For the text-containing cell, return its midpoint in (x, y) coordinate format. 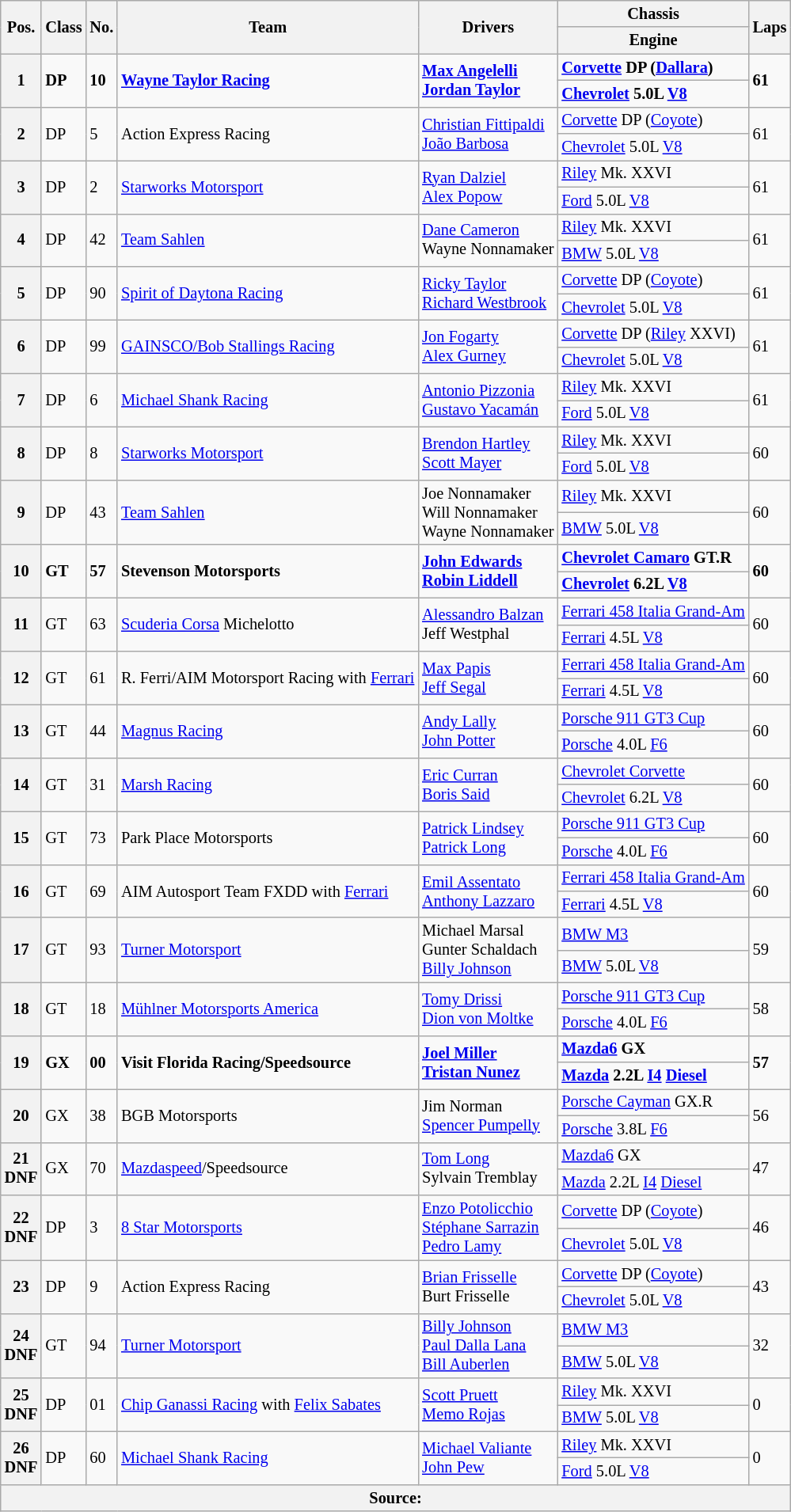
63 (101, 624)
Michael Marsal Gunter Schaldach Billy Johnson (488, 950)
Dane Cameron Wayne Nonnamaker (488, 241)
Wayne Taylor Racing (268, 81)
Corvette DP (Riley XXVI) (652, 333)
59 (770, 950)
Team (268, 27)
46 (770, 1228)
Patrick Lindsey Patrick Long (488, 838)
BGB Motorsports (268, 1115)
Alessandro Balzan Jeff Westphal (488, 624)
Andy Lally John Potter (488, 731)
AIM Autosport Team FXDD with Ferrari (268, 891)
Scott Pruett Memo Rojas (488, 1404)
Visit Florida Racing/Speedsource (268, 1062)
Tom Long Sylvain Tremblay (488, 1168)
Eric Curran Boris Said (488, 784)
Christian Fittipaldi João Barbosa (488, 133)
Drivers (488, 27)
Jon Fogarty Alex Gurney (488, 347)
19 (21, 1062)
Porsche 3.8L F6 (652, 1129)
Brendon Hartley Scott Mayer (488, 453)
21DNF (21, 1168)
Michael Valiante John Pew (488, 1458)
Brian Frisselle Burt Frisselle (488, 1287)
26DNF (21, 1458)
56 (770, 1115)
Ryan Dalziel Alex Popow (488, 187)
R. Ferri/AIM Motorsport Racing with Ferrari (268, 678)
Enzo Potolicchio Stéphane Sarrazin Pedro Lamy (488, 1228)
13 (21, 731)
01 (101, 1404)
Marsh Racing (268, 784)
Billy Johnson Paul Dalla Lana Bill Auberlen (488, 1346)
99 (101, 347)
4 (21, 241)
22DNF (21, 1228)
70 (101, 1168)
47 (770, 1168)
17 (21, 950)
Corvette DP (Dallara) (652, 67)
Chip Ganassi Racing with Felix Sabates (268, 1404)
Source: (396, 1498)
90 (101, 293)
Stevenson Motorsports (268, 572)
Joe Nonnamaker Will Nonnamaker Wayne Nonnamaker (488, 512)
Emil Assentato Anthony Lazzaro (488, 891)
14 (21, 784)
58 (770, 1009)
Ricky Taylor Richard Westbrook (488, 293)
23 (21, 1287)
Park Place Motorsports (268, 838)
Chevrolet Corvette (652, 771)
Joel Miller Tristan Nunez (488, 1062)
11 (21, 624)
Tomy Drissi Dion von Moltke (488, 1009)
69 (101, 891)
Antonio Pizzonia Gustavo Yacamán (488, 401)
Jim Norman Spencer Pumpelly (488, 1115)
Pos. (21, 27)
1 (21, 81)
Mühlner Motorsports America (268, 1009)
16 (21, 891)
44 (101, 731)
Max Angelelli Jordan Taylor (488, 81)
31 (101, 784)
John Edwards Robin Liddell (488, 572)
24DNF (21, 1346)
Scuderia Corsa Michelotto (268, 624)
42 (101, 241)
GAINSCO/Bob Stallings Racing (268, 347)
94 (101, 1346)
12 (21, 678)
Porsche Cayman GX.R (652, 1102)
Class (63, 27)
00 (101, 1062)
Engine (652, 40)
7 (21, 401)
Max Papis Jeff Segal (488, 678)
25DNF (21, 1404)
No. (101, 27)
8 Star Motorsports (268, 1228)
Laps (770, 27)
15 (21, 838)
20 (21, 1115)
Chevrolet Camaro GT.R (652, 558)
73 (101, 838)
32 (770, 1346)
93 (101, 950)
Spirit of Daytona Racing (268, 293)
Magnus Racing (268, 731)
38 (101, 1115)
Mazdaspeed/Speedsource (268, 1168)
Chassis (652, 13)
